Locate the cell with the specified text and output its (X, Y) center coordinate. 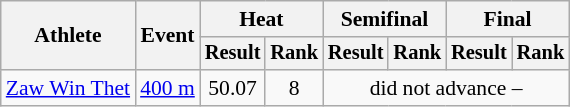
8 (294, 88)
Final (508, 19)
Zaw Win Thet (68, 88)
Semifinal (384, 19)
400 m (168, 88)
Heat (262, 19)
Event (168, 36)
50.07 (233, 88)
Athlete (68, 36)
did not advance – (446, 88)
